From the cell containing the given text, extract its center point as (X, Y) coordinate. 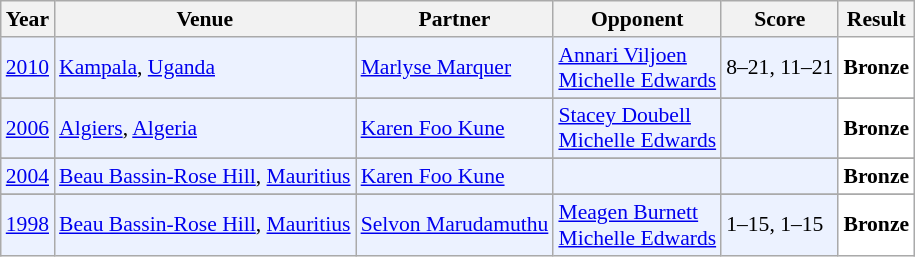
Opponent (637, 19)
2004 (28, 177)
2006 (28, 128)
Selvon Marudamuthu (455, 226)
Stacey Doubell Michelle Edwards (637, 128)
2010 (28, 68)
1–15, 1–15 (780, 226)
Meagen Burnett Michelle Edwards (637, 226)
1998 (28, 226)
Kampala, Uganda (205, 68)
Score (780, 19)
Marlyse Marquer (455, 68)
Venue (205, 19)
Algiers, Algeria (205, 128)
Year (28, 19)
Annari Viljoen Michelle Edwards (637, 68)
Partner (455, 19)
Result (876, 19)
8–21, 11–21 (780, 68)
